Search for the cell housing the specified text and yield its [X, Y] center coordinate. 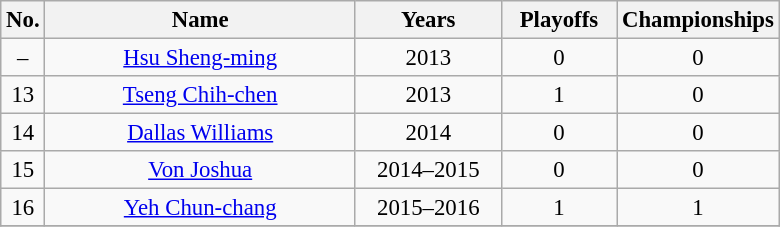
Playoffs [559, 20]
Yeh Chun-chang [200, 208]
16 [23, 208]
13 [23, 95]
Von Joshua [200, 170]
2014 [428, 133]
14 [23, 133]
2015–2016 [428, 208]
Years [428, 20]
Name [200, 20]
No. [23, 20]
– [23, 58]
15 [23, 170]
Championships [698, 20]
Tseng Chih-chen [200, 95]
Dallas Williams [200, 133]
Hsu Sheng-ming [200, 58]
2014–2015 [428, 170]
